Capture the cell that displays the provided text and extract its [x, y] central coordinate. 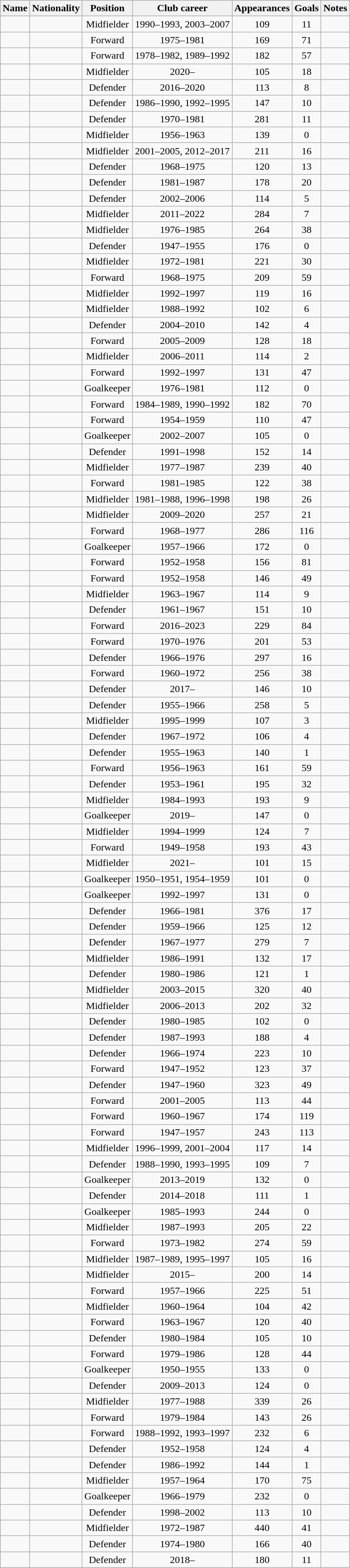
1981–1987 [182, 182]
1978–1982, 1989–1992 [182, 56]
188 [262, 1037]
1976–1981 [182, 388]
243 [262, 1132]
43 [307, 847]
2006–2011 [182, 356]
1977–1988 [182, 1401]
2015– [182, 1275]
1972–1987 [182, 1528]
117 [262, 1148]
2016–2020 [182, 87]
1970–1976 [182, 641]
13 [307, 166]
122 [262, 483]
1974–1980 [182, 1544]
223 [262, 1053]
2006–2013 [182, 1006]
71 [307, 40]
320 [262, 990]
1968–1977 [182, 531]
1984–1993 [182, 800]
144 [262, 1464]
121 [262, 974]
116 [307, 531]
81 [307, 562]
264 [262, 230]
8 [307, 87]
1953–1961 [182, 784]
1985–1993 [182, 1212]
1960–1964 [182, 1306]
156 [262, 562]
1947–1960 [182, 1085]
178 [262, 182]
1994–1999 [182, 831]
174 [262, 1116]
1954–1959 [182, 420]
110 [262, 420]
198 [262, 499]
2009–2020 [182, 515]
57 [307, 56]
2014–2018 [182, 1195]
274 [262, 1243]
Name [15, 8]
256 [262, 673]
3 [307, 721]
2001–2005, 2012–2017 [182, 151]
Club career [182, 8]
2009–2013 [182, 1385]
200 [262, 1275]
125 [262, 926]
180 [262, 1560]
1975–1981 [182, 40]
142 [262, 325]
169 [262, 40]
1966–1976 [182, 657]
1980–1985 [182, 1021]
30 [307, 262]
297 [262, 657]
152 [262, 451]
201 [262, 641]
1981–1985 [182, 483]
Notes [335, 8]
2021– [182, 863]
281 [262, 119]
170 [262, 1481]
21 [307, 515]
257 [262, 515]
53 [307, 641]
75 [307, 1481]
1966–1974 [182, 1053]
1955–1966 [182, 705]
1950–1955 [182, 1370]
1977–1987 [182, 467]
1967–1972 [182, 737]
1947–1957 [182, 1132]
2016–2023 [182, 626]
139 [262, 135]
1988–1990, 1993–1995 [182, 1164]
20 [307, 182]
1947–1952 [182, 1069]
279 [262, 942]
1986–1992 [182, 1464]
37 [307, 1069]
2019– [182, 816]
15 [307, 863]
1980–1984 [182, 1338]
2011–2022 [182, 214]
Goals [307, 8]
195 [262, 784]
41 [307, 1528]
286 [262, 531]
1979–1986 [182, 1354]
140 [262, 752]
1976–1985 [182, 230]
1972–1981 [182, 262]
1998–2002 [182, 1512]
2003–2015 [182, 990]
205 [262, 1227]
1981–1988, 1996–1998 [182, 499]
1960–1972 [182, 673]
143 [262, 1417]
209 [262, 277]
1990–1993, 2003–2007 [182, 24]
1967–1977 [182, 942]
107 [262, 721]
2017– [182, 689]
1988–1992, 1993–1997 [182, 1433]
12 [307, 926]
323 [262, 1085]
70 [307, 404]
211 [262, 151]
Position [108, 8]
1988–1992 [182, 309]
161 [262, 768]
1970–1981 [182, 119]
2001–2005 [182, 1101]
1979–1984 [182, 1417]
376 [262, 910]
104 [262, 1306]
166 [262, 1544]
123 [262, 1069]
1991–1998 [182, 451]
1959–1966 [182, 926]
284 [262, 214]
244 [262, 1212]
2018– [182, 1560]
1966–1979 [182, 1496]
2005–2009 [182, 341]
1995–1999 [182, 721]
1947–1955 [182, 246]
258 [262, 705]
1957–1964 [182, 1481]
2002–2006 [182, 198]
2002–2007 [182, 435]
1960–1967 [182, 1116]
1986–1990, 1992–1995 [182, 103]
Appearances [262, 8]
1955–1963 [182, 752]
225 [262, 1291]
2004–2010 [182, 325]
1950–1951, 1954–1959 [182, 879]
1986–1991 [182, 958]
2013–2019 [182, 1180]
1980–1986 [182, 974]
176 [262, 246]
1996–1999, 2001–2004 [182, 1148]
22 [307, 1227]
106 [262, 737]
1987–1989, 1995–1997 [182, 1259]
1966–1981 [182, 910]
84 [307, 626]
1984–1989, 1990–1992 [182, 404]
221 [262, 262]
111 [262, 1195]
202 [262, 1006]
112 [262, 388]
172 [262, 547]
Nationality [56, 8]
2 [307, 356]
2020– [182, 72]
151 [262, 610]
133 [262, 1370]
1961–1967 [182, 610]
339 [262, 1401]
239 [262, 467]
440 [262, 1528]
1973–1982 [182, 1243]
42 [307, 1306]
51 [307, 1291]
1949–1958 [182, 847]
229 [262, 626]
